From the cell containing the given text, extract its center point as (x, y) coordinate. 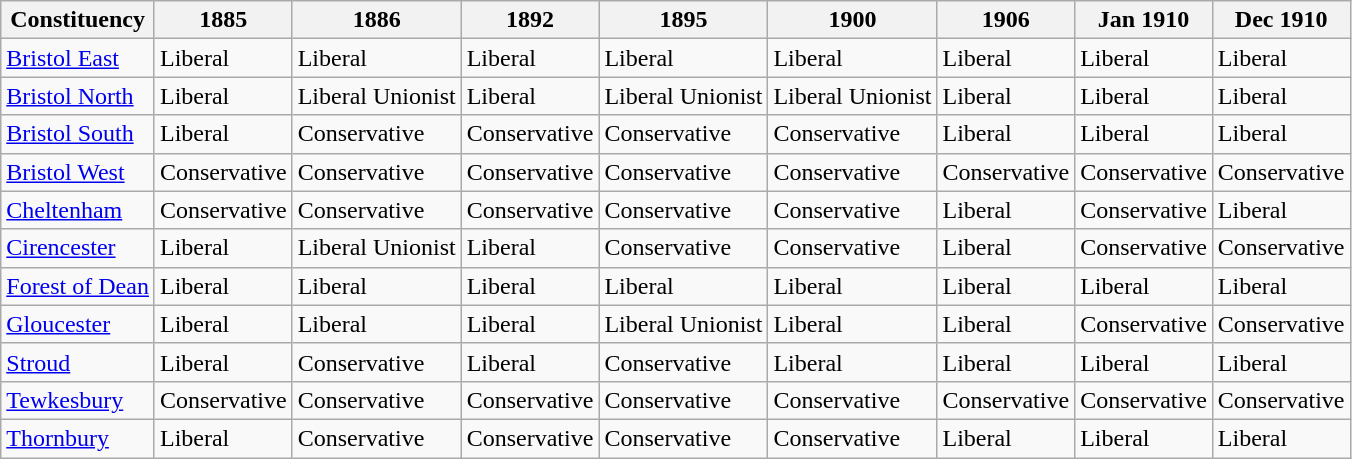
1900 (852, 20)
Thornbury (78, 438)
Cheltenham (78, 210)
Bristol East (78, 58)
Constituency (78, 20)
Bristol South (78, 134)
1885 (223, 20)
Gloucester (78, 324)
Cirencester (78, 248)
Forest of Dean (78, 286)
Bristol North (78, 96)
1906 (1006, 20)
1886 (376, 20)
Jan 1910 (1144, 20)
Stroud (78, 362)
Bristol West (78, 172)
Tewkesbury (78, 400)
1892 (530, 20)
1895 (684, 20)
Dec 1910 (1281, 20)
